Provide the (x, y) coordinate of the cell's center where the given text is located.  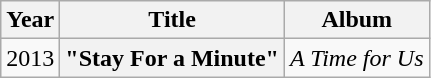
"Stay For a Minute" (172, 58)
Year (30, 20)
A Time for Us (356, 58)
Album (356, 20)
Title (172, 20)
2013 (30, 58)
